For the text-containing cell, return its midpoint in (X, Y) coordinate format. 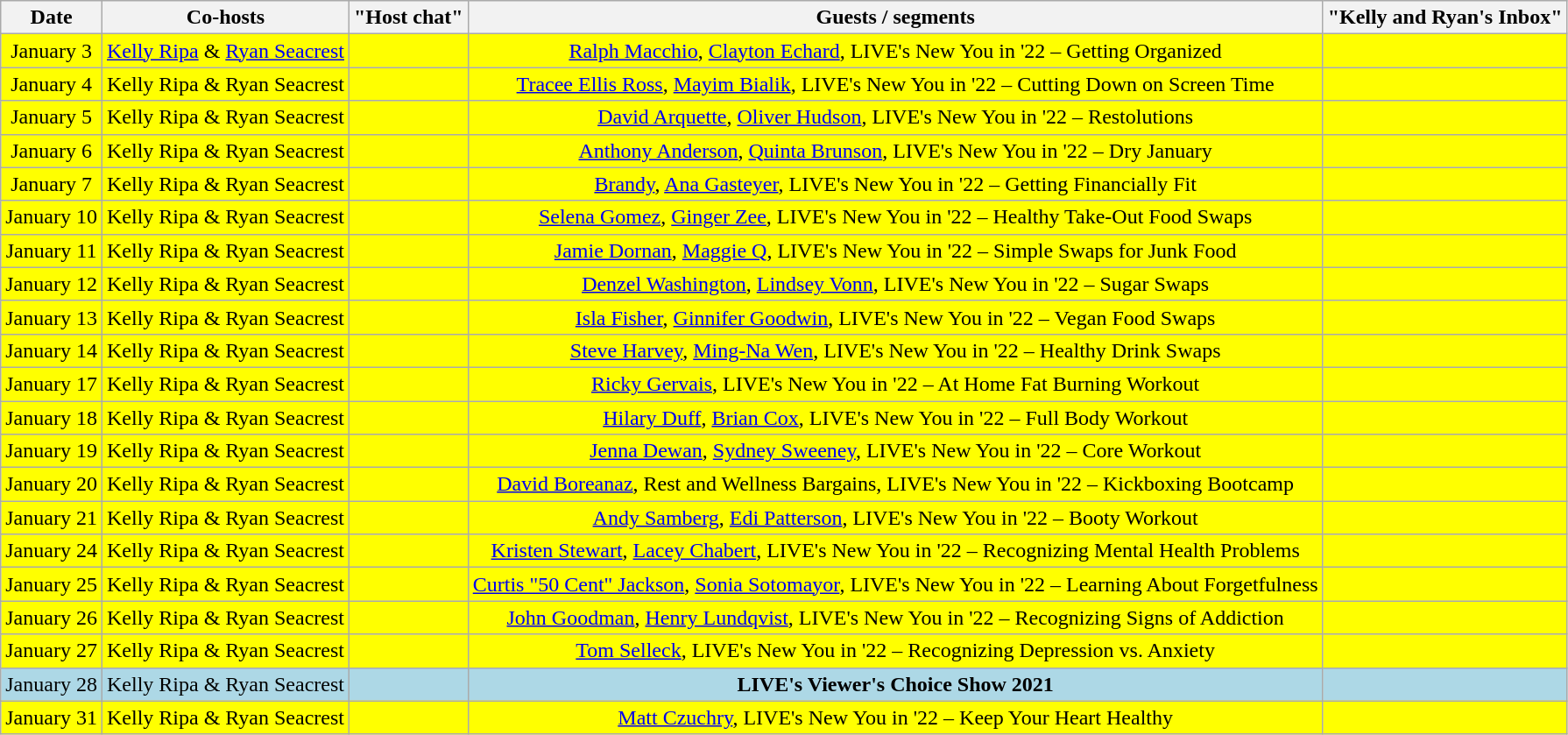
Ricky Gervais, LIVE's New You in '22 – At Home Fat Burning Workout (895, 384)
January 3 (52, 51)
Jenna Dewan, Sydney Sweeney, LIVE's New You in '22 – Core Workout (895, 451)
Brandy, Ana Gasteyer, LIVE's New You in '22 – Getting Financially Fit (895, 184)
Tracee Ellis Ross, Mayim Bialik, LIVE's New You in '22 – Cutting Down on Screen Time (895, 84)
January 18 (52, 418)
Guests / segments (895, 18)
David Arquette, Oliver Hudson, LIVE's New You in '22 – Restolutions (895, 117)
January 28 (52, 684)
January 26 (52, 618)
January 17 (52, 384)
Curtis "50 Cent" Jackson, Sonia Sotomayor, LIVE's New You in '22 – Learning About Forgetfulness (895, 584)
January 24 (52, 551)
January 31 (52, 717)
January 7 (52, 184)
January 6 (52, 151)
January 10 (52, 217)
Matt Czuchry, LIVE's New You in '22 – Keep Your Heart Healthy (895, 717)
LIVE's Viewer's Choice Show 2021 (895, 684)
January 19 (52, 451)
January 5 (52, 117)
Hilary Duff, Brian Cox, LIVE's New You in '22 – Full Body Workout (895, 418)
Anthony Anderson, Quinta Brunson, LIVE's New You in '22 – Dry January (895, 151)
Kristen Stewart, Lacey Chabert, LIVE's New You in '22 – Recognizing Mental Health Problems (895, 551)
January 11 (52, 251)
January 14 (52, 350)
January 27 (52, 651)
Date (52, 18)
Ralph Macchio, Clayton Echard, LIVE's New You in '22 – Getting Organized (895, 51)
"Host chat" (409, 18)
Selena Gomez, Ginger Zee, LIVE's New You in '22 – Healthy Take-Out Food Swaps (895, 217)
January 4 (52, 84)
January 20 (52, 484)
Tom Selleck, LIVE's New You in '22 – Recognizing Depression vs. Anxiety (895, 651)
January 21 (52, 518)
Denzel Washington, Lindsey Vonn, LIVE's New You in '22 – Sugar Swaps (895, 284)
Andy Samberg, Edi Patterson, LIVE's New You in '22 – Booty Workout (895, 518)
January 13 (52, 317)
Co-hosts (225, 18)
David Boreanaz, Rest and Wellness Bargains, LIVE's New You in '22 – Kickboxing Bootcamp (895, 484)
John Goodman, Henry Lundqvist, LIVE's New You in '22 – Recognizing Signs of Addiction (895, 618)
Steve Harvey, Ming-Na Wen, LIVE's New You in '22 – Healthy Drink Swaps (895, 350)
January 25 (52, 584)
Isla Fisher, Ginnifer Goodwin, LIVE's New You in '22 – Vegan Food Swaps (895, 317)
"Kelly and Ryan's Inbox" (1445, 18)
January 12 (52, 284)
Jamie Dornan, Maggie Q, LIVE's New You in '22 – Simple Swaps for Junk Food (895, 251)
